Determine the [X, Y] coordinate at the center of the cell enclosing the given text.  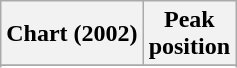
Peakposition [189, 34]
Chart (2002) [72, 34]
